Scan for the cell matching the given text and deliver its [X, Y] coordinate at center. 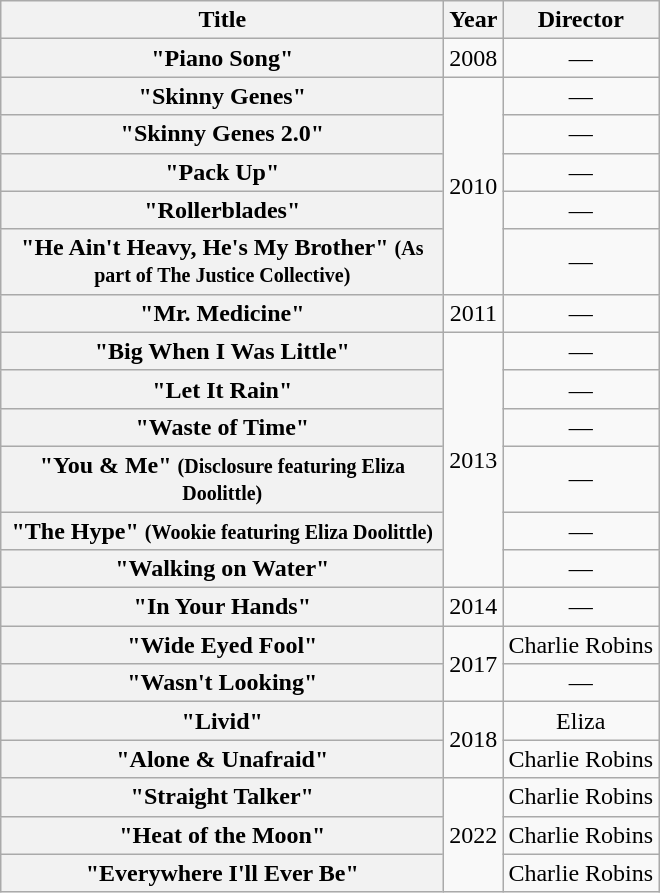
2011 [474, 313]
2008 [474, 58]
"Rollerblades" [222, 210]
"Pack Up" [222, 172]
2010 [474, 186]
2013 [474, 460]
"Wide Eyed Fool" [222, 645]
"Walking on Water" [222, 569]
Director [581, 20]
"Mr. Medicine" [222, 313]
"Straight Talker" [222, 797]
"Alone & Unafraid" [222, 759]
"Livid" [222, 721]
"Everywhere I'll Ever Be" [222, 873]
"Skinny Genes 2.0" [222, 134]
"Let It Rain" [222, 389]
Year [474, 20]
Title [222, 20]
"Waste of Time" [222, 427]
"Skinny Genes" [222, 96]
2022 [474, 835]
"You & Me" (Disclosure featuring Eliza Doolittle) [222, 478]
"Piano Song" [222, 58]
"Wasn't Looking" [222, 683]
"The Hype" (Wookie featuring Eliza Doolittle) [222, 531]
2017 [474, 664]
Eliza [581, 721]
2014 [474, 607]
"Heat of the Moon" [222, 835]
"Big When I Was Little" [222, 351]
"He Ain't Heavy, He's My Brother" (As part of The Justice Collective) [222, 262]
"In Your Hands" [222, 607]
2018 [474, 740]
